Extract the [X, Y] coordinate from the center of the cell holding the provided text.  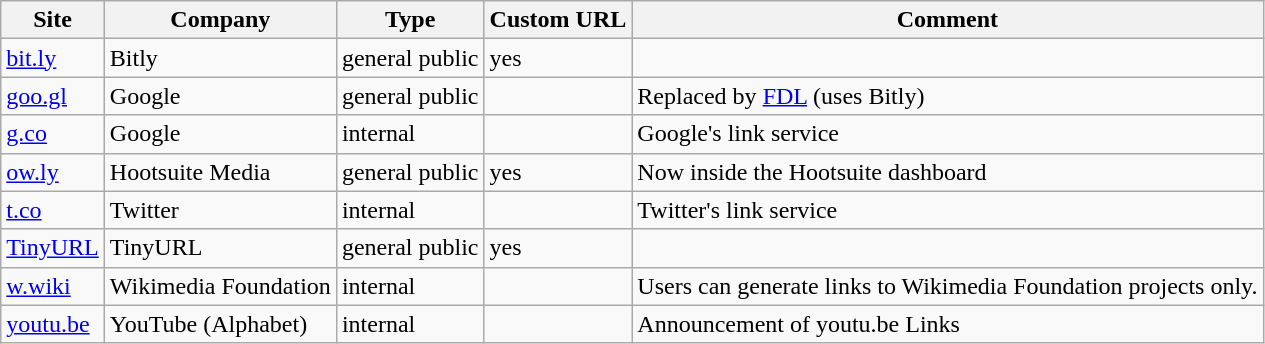
Replaced by FDL (uses Bitly) [948, 96]
Now inside the Hootsuite dashboard [948, 172]
Site [53, 20]
Announcement of youtu.be Links [948, 324]
Wikimedia Foundation [220, 286]
Users can generate links to Wikimedia Foundation projects only. [948, 286]
g.co [53, 134]
w.wiki [53, 286]
YouTube (Alphabet) [220, 324]
Twitter's link service [948, 210]
goo.gl [53, 96]
Google's link service [948, 134]
Comment [948, 20]
Bitly [220, 58]
t.co [53, 210]
Type [410, 20]
ow.ly [53, 172]
Custom URL [558, 20]
youtu.be [53, 324]
Company [220, 20]
Hootsuite Media [220, 172]
bit.ly [53, 58]
Twitter [220, 210]
